Detect which cell encompasses the target text, then output its [x, y] center coordinate. 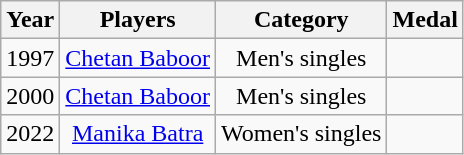
2000 [30, 96]
Category [302, 20]
Manika Batra [138, 134]
Medal [425, 20]
Year [30, 20]
Players [138, 20]
1997 [30, 58]
Women's singles [302, 134]
2022 [30, 134]
